Extract the (x, y) coordinate from the center of the cell holding the provided text.  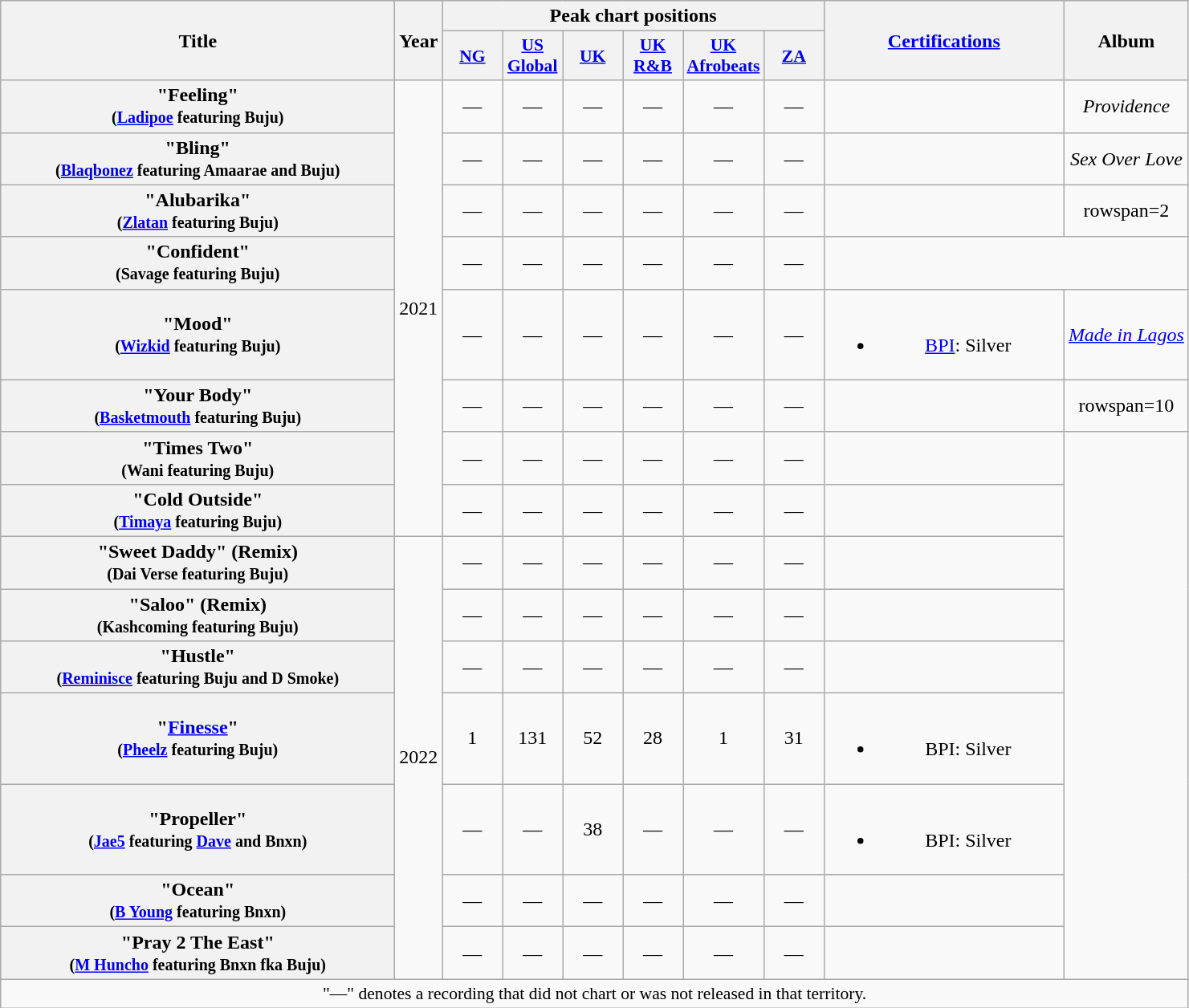
Title (197, 40)
Year (419, 40)
"Times Two"(Wani featuring Buju) (197, 457)
Providence (1126, 106)
USGlobal (533, 56)
UKAfrobeats (723, 56)
Made in Lagos (1126, 334)
"Feeling"(Ladipoe featuring Buju) (197, 106)
"Finesse"(Pheelz featuring Buju) (197, 738)
"Pray 2 The East"(M Huncho featuring Bnxn fka Buju) (197, 953)
"—" denotes a recording that did not chart or was not released in that territory. (595, 994)
52 (592, 738)
"Cold Outside"(Timaya featuring Buju) (197, 510)
rowspan=10 (1126, 406)
ZA (793, 56)
"Mood"(Wizkid featuring Buju) (197, 334)
UKR&B (654, 56)
Peak chart positions (633, 16)
"Alubarika"(Zlatan featuring Buju) (197, 210)
"Your Body"(Basketmouth featuring Buju) (197, 406)
"Bling"(Blaqbonez featuring Amaarae and Buju) (197, 159)
"Propeller"(Jae5 featuring Dave and Bnxn) (197, 830)
"Saloo" (Remix)(Kashcoming featuring Buju) (197, 615)
rowspan=2 (1126, 210)
131 (533, 738)
"Confident"(Savage featuring Buju) (197, 263)
2022 (419, 758)
Certifications (944, 40)
28 (654, 738)
38 (592, 830)
"Sweet Daddy" (Remix)(Dai Verse featuring Buju) (197, 562)
UK (592, 56)
"Hustle"(Reminisce featuring Buju and D Smoke) (197, 668)
NG (472, 56)
31 (793, 738)
"Ocean"(B Young featuring Bnxn) (197, 900)
Album (1126, 40)
2021 (419, 308)
Sex Over Love (1126, 159)
